Determine the (X, Y) coordinate at the center of the cell enclosing the given text.  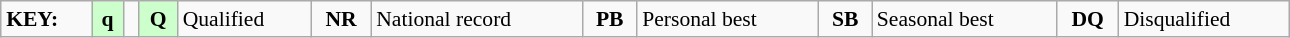
Qualified (244, 19)
National record (476, 19)
NR (341, 19)
Q (158, 19)
PB (610, 19)
q (108, 19)
Personal best (728, 19)
DQ (1088, 19)
KEY: (46, 19)
SB (846, 19)
Disqualified (1204, 19)
Seasonal best (964, 19)
